Find where the given text appears and provide that cell's center as [X, Y] coordinate. 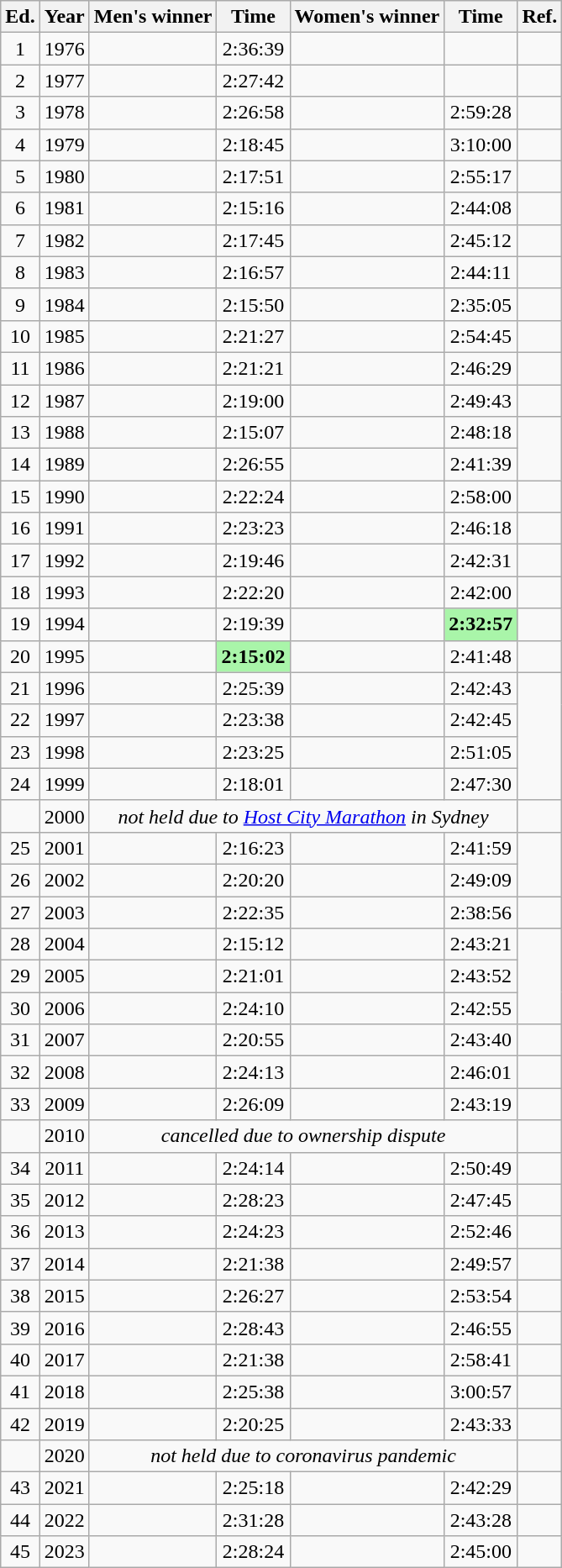
2:19:46 [254, 560]
17 [20, 560]
2:15:50 [254, 304]
13 [20, 433]
2015 [64, 1296]
3 [20, 113]
1986 [64, 368]
1983 [64, 272]
2:28:24 [254, 1552]
2009 [64, 1104]
2000 [64, 816]
2003 [64, 912]
2:47:45 [481, 1200]
2013 [64, 1232]
2:21:01 [254, 976]
2:42:43 [481, 688]
2:23:25 [254, 752]
2:54:45 [481, 336]
not held due to coronavirus pandemic [303, 1456]
1984 [64, 304]
2007 [64, 1040]
2:41:48 [481, 656]
2008 [64, 1072]
2:43:19 [481, 1104]
31 [20, 1040]
2017 [64, 1360]
not held due to Host City Marathon in Sydney [303, 816]
1 [20, 49]
2:50:49 [481, 1168]
9 [20, 304]
26 [20, 880]
1982 [64, 240]
1994 [64, 624]
2006 [64, 1008]
2:38:56 [481, 912]
2:17:51 [254, 176]
2020 [64, 1456]
22 [20, 720]
2:26:58 [254, 113]
45 [20, 1552]
2023 [64, 1552]
2:19:39 [254, 624]
25 [20, 848]
30 [20, 1008]
2:58:41 [481, 1360]
2:42:31 [481, 560]
2:28:43 [254, 1328]
2:20:25 [254, 1424]
2:44:08 [481, 208]
2012 [64, 1200]
1993 [64, 592]
2:22:20 [254, 592]
2:45:00 [481, 1552]
2:22:24 [254, 497]
cancelled due to ownership dispute [303, 1136]
21 [20, 688]
23 [20, 752]
1985 [64, 336]
2:23:23 [254, 529]
1992 [64, 560]
2:28:23 [254, 1200]
1979 [64, 145]
2:24:14 [254, 1168]
2:47:30 [481, 784]
2:36:39 [254, 49]
2:46:29 [481, 368]
37 [20, 1264]
27 [20, 912]
2:25:18 [254, 1488]
2019 [64, 1424]
6 [20, 208]
2004 [64, 944]
7 [20, 240]
1980 [64, 176]
2:15:02 [254, 656]
14 [20, 465]
1989 [64, 465]
1990 [64, 497]
2:19:00 [254, 401]
34 [20, 1168]
2:46:01 [481, 1072]
2:49:57 [481, 1264]
2:27:42 [254, 81]
2:18:45 [254, 145]
12 [20, 401]
29 [20, 976]
1999 [64, 784]
2:46:55 [481, 1328]
2:41:39 [481, 465]
2:23:38 [254, 720]
2:25:38 [254, 1392]
2:17:45 [254, 240]
2021 [64, 1488]
2010 [64, 1136]
2:43:28 [481, 1520]
11 [20, 368]
2:42:45 [481, 720]
2:45:12 [481, 240]
10 [20, 336]
1981 [64, 208]
1995 [64, 656]
2:26:55 [254, 465]
2011 [64, 1168]
3:10:00 [481, 145]
2:26:27 [254, 1296]
2:35:05 [481, 304]
40 [20, 1360]
Men's winner [153, 17]
2:21:27 [254, 336]
2:20:55 [254, 1040]
38 [20, 1296]
1998 [64, 752]
2:31:28 [254, 1520]
2:53:54 [481, 1296]
2:15:12 [254, 944]
Women's winner [367, 17]
28 [20, 944]
1977 [64, 81]
2:43:40 [481, 1040]
2:32:57 [481, 624]
2001 [64, 848]
Year [64, 17]
Ed. [20, 17]
1996 [64, 688]
19 [20, 624]
2:24:10 [254, 1008]
15 [20, 497]
5 [20, 176]
2:15:07 [254, 433]
16 [20, 529]
2:18:01 [254, 784]
2:58:00 [481, 497]
2:43:33 [481, 1424]
2:16:23 [254, 848]
1988 [64, 433]
2:42:55 [481, 1008]
2:41:59 [481, 848]
33 [20, 1104]
2:59:28 [481, 113]
2:42:00 [481, 592]
2:44:11 [481, 272]
43 [20, 1488]
2:46:18 [481, 529]
36 [20, 1232]
41 [20, 1392]
20 [20, 656]
2:24:23 [254, 1232]
2022 [64, 1520]
39 [20, 1328]
2:24:13 [254, 1072]
2:20:20 [254, 880]
1976 [64, 49]
8 [20, 272]
2:55:17 [481, 176]
2:51:05 [481, 752]
44 [20, 1520]
32 [20, 1072]
1987 [64, 401]
4 [20, 145]
1997 [64, 720]
2:49:09 [481, 880]
2:43:52 [481, 976]
2:49:43 [481, 401]
24 [20, 784]
18 [20, 592]
2:22:35 [254, 912]
1978 [64, 113]
2002 [64, 880]
2016 [64, 1328]
2:52:46 [481, 1232]
1991 [64, 529]
2:43:21 [481, 944]
2:15:16 [254, 208]
3:00:57 [481, 1392]
35 [20, 1200]
2 [20, 81]
2:48:18 [481, 433]
2:25:39 [254, 688]
2:42:29 [481, 1488]
2:21:21 [254, 368]
2014 [64, 1264]
2:26:09 [254, 1104]
2018 [64, 1392]
2005 [64, 976]
42 [20, 1424]
2:16:57 [254, 272]
Ref. [539, 17]
